Detect which cell encompasses the target text, then output its (x, y) center coordinate. 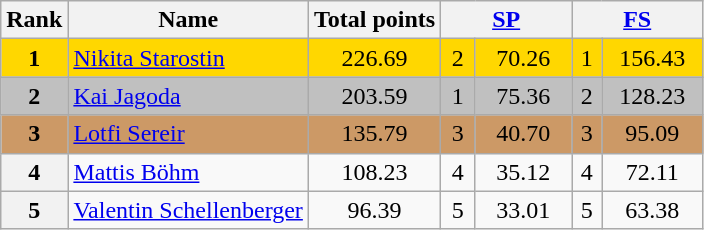
40.70 (524, 134)
Kai Jagoda (188, 96)
72.11 (652, 172)
156.43 (652, 58)
Total points (374, 20)
128.23 (652, 96)
63.38 (652, 210)
226.69 (374, 58)
95.09 (652, 134)
135.79 (374, 134)
SP (506, 20)
108.23 (374, 172)
70.26 (524, 58)
35.12 (524, 172)
Rank (34, 20)
Mattis Böhm (188, 172)
Lotfi Sereir (188, 134)
203.59 (374, 96)
Valentin Schellenberger (188, 210)
75.36 (524, 96)
96.39 (374, 210)
FS (638, 20)
33.01 (524, 210)
Nikita Starostin (188, 58)
Name (188, 20)
